From the cell containing the given text, extract its center point as [x, y] coordinate. 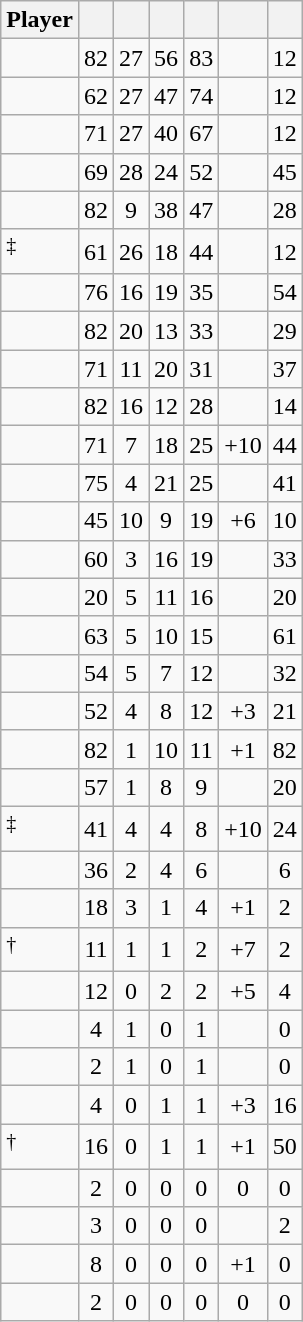
67 [202, 134]
38 [166, 210]
+7 [244, 950]
32 [284, 673]
62 [96, 96]
Player [40, 20]
69 [96, 172]
+5 [244, 991]
31 [202, 369]
40 [166, 134]
74 [202, 96]
29 [284, 331]
14 [284, 407]
76 [96, 293]
35 [202, 293]
13 [166, 331]
75 [96, 483]
56 [166, 58]
57 [96, 787]
63 [96, 635]
15 [202, 635]
36 [96, 870]
37 [284, 369]
26 [132, 252]
50 [284, 1146]
+6 [244, 521]
60 [96, 559]
83 [202, 58]
